Scan for the cell matching the given text and deliver its [x, y] coordinate at center. 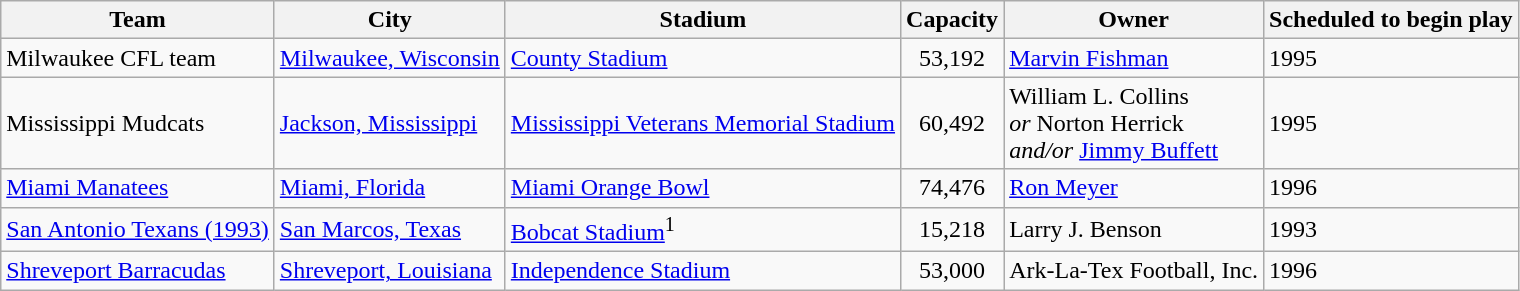
Marvin Fishman [1134, 58]
Milwaukee, Wisconsin [390, 58]
Miami Orange Bowl [702, 188]
Shreveport, Louisiana [390, 271]
Mississippi Mudcats [138, 123]
15,218 [952, 230]
San Marcos, Texas [390, 230]
County Stadium [702, 58]
Stadium [702, 20]
Miami Manatees [138, 188]
Milwaukee CFL team [138, 58]
City [390, 20]
74,476 [952, 188]
Scheduled to begin play [1391, 20]
William L. Collinsor Norton Herrickand/or Jimmy Buffett [1134, 123]
53,192 [952, 58]
Miami, Florida [390, 188]
Shreveport Barracudas [138, 271]
Capacity [952, 20]
Ark-La-Tex Football, Inc. [1134, 271]
53,000 [952, 271]
Mississippi Veterans Memorial Stadium [702, 123]
Jackson, Mississippi [390, 123]
Independence Stadium [702, 271]
Ron Meyer [1134, 188]
1993 [1391, 230]
Owner [1134, 20]
San Antonio Texans (1993) [138, 230]
60,492 [952, 123]
Bobcat Stadium1 [702, 230]
Larry J. Benson [1134, 230]
Team [138, 20]
